Capture the cell that displays the provided text and extract its [x, y] central coordinate. 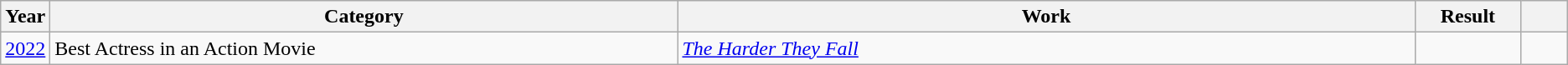
Best Actress in an Action Movie [364, 48]
The Harder They Fall [1046, 48]
Category [364, 17]
Work [1046, 17]
Result [1467, 17]
2022 [25, 48]
Year [25, 17]
